Output the [X, Y] coordinate of the center of the cell containing the given text.  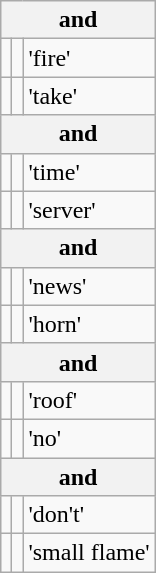
'roof' [89, 400]
'take' [89, 96]
'news' [89, 286]
'horn' [89, 324]
'time' [89, 172]
'server' [89, 210]
'small flame' [89, 553]
'no' [89, 438]
'fire' [89, 58]
'don't' [89, 515]
